Detect which cell encompasses the target text, then output its (X, Y) center coordinate. 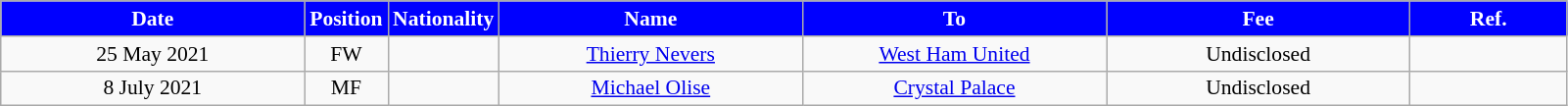
Crystal Palace (954, 88)
Nationality (443, 19)
Ref. (1489, 19)
Fee (1259, 19)
Name (650, 19)
To (954, 19)
FW (347, 54)
Thierry Nevers (650, 54)
Date (153, 19)
8 July 2021 (153, 88)
West Ham United (954, 54)
Position (347, 19)
Michael Olise (650, 88)
25 May 2021 (153, 54)
MF (347, 88)
